Locate the cell with the specified text and output its (x, y) center coordinate. 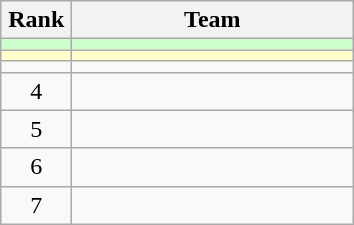
5 (36, 129)
4 (36, 91)
6 (36, 167)
Team (212, 20)
Rank (36, 20)
7 (36, 205)
